Provide the (x, y) coordinate of the cell's center where the given text is located.  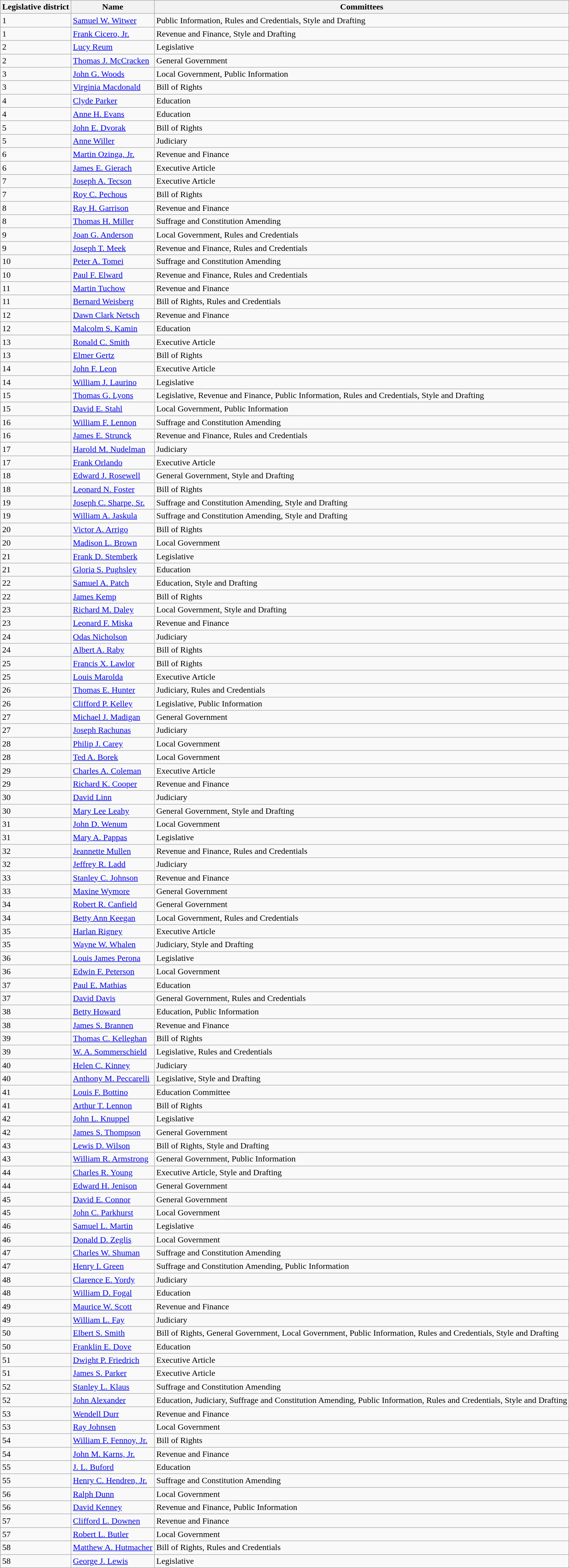
Legislative, Style and Drafting (362, 1079)
William D. Fogal (113, 1293)
David E. Connor (113, 1199)
Roy C. Pechous (113, 195)
James Kemp (113, 597)
Frank Orlando (113, 462)
Legislative district (36, 7)
Stanley L. Klaus (113, 1387)
Frank D. Stemberk (113, 556)
Thomas G. Lyons (113, 396)
Martin Ozinga, Jr. (113, 154)
Mary A. Pappas (113, 838)
James E. Gierach (113, 168)
Education, Style and Drafting (362, 583)
Thomas C. Kelleghan (113, 1039)
Clifford L. Downen (113, 1521)
Madison L. Brown (113, 543)
Education, Public Information (362, 1012)
Mary Lee Leahy (113, 811)
Matthew A. Hutmacher (113, 1548)
Bill of Rights, General Government, Local Government, Public Information, Rules and Credentials, Style and Drafting (362, 1333)
Lucy Reum (113, 47)
David Kenney (113, 1507)
William R. Armstrong (113, 1159)
Name (113, 7)
John D. Wenum (113, 824)
Thomas J. McCracken (113, 61)
Helen C. Kinney (113, 1065)
Anne Willer (113, 141)
Suffrage and Constitution Amending, Public Information (362, 1266)
Richard K. Cooper (113, 784)
Revenue and Finance, Public Information (362, 1507)
Samuel W. Witwer (113, 20)
Elmer Gertz (113, 355)
Judiciary, Style and Drafting (362, 945)
Edwin F. Peterson (113, 971)
Dawn Clark Netsch (113, 315)
Clifford P. Kelley (113, 704)
Edward H. Jenison (113, 1186)
Edward J. Rosewell (113, 476)
James S. Thompson (113, 1132)
Clarence E. Yordy (113, 1280)
Local Government, Style and Drafting (362, 610)
W. A. Sommerschield (113, 1052)
Charles A. Coleman (113, 770)
Virginia Macdonald (113, 87)
William A. Jaskula (113, 516)
Bill of Rights, Style and Drafting (362, 1146)
Joseph A. Tecson (113, 181)
Wendell Durr (113, 1413)
Betty Ann Keegan (113, 918)
Martin Tuchow (113, 288)
John C. Parkhurst (113, 1213)
Charles W. Shuman (113, 1253)
Ray H. Garrison (113, 208)
James E. Strunck (113, 436)
Joseph Rachunas (113, 730)
Henry I. Green (113, 1266)
Paul E. Mathias (113, 985)
James S. Parker (113, 1373)
Robert L. Butler (113, 1534)
Frank Cicero, Jr. (113, 34)
Harold M. Nudelman (113, 449)
Maxine Wymore (113, 891)
Public Information, Rules and Credentials, Style and Drafting (362, 20)
Odas Nicholson (113, 637)
Education Committee (362, 1092)
Anne H. Evans (113, 114)
William L. Fay (113, 1320)
Revenue and Finance, Style and Drafting (362, 34)
Arthur T. Lennon (113, 1106)
Jeffrey R. Ladd (113, 864)
Thomas E. Hunter (113, 690)
William F. Lennon (113, 422)
Robert R. Canfield (113, 905)
Legislative, Public Information (362, 704)
Louis F. Bottino (113, 1092)
Wayne W. Whalen (113, 945)
James S. Brannen (113, 1025)
Joseph C. Sharpe, Sr. (113, 503)
Education, Judiciary, Suffrage and Constitution Amending, Public Information, Rules and Credentials, Style and Drafting (362, 1400)
Charles R. Young (113, 1172)
Joseph T. Meek (113, 248)
Betty Howard (113, 1012)
Ted A. Borek (113, 757)
Albert A. Raby (113, 650)
John L. Knuppel (113, 1119)
Louis Marolda (113, 677)
Samuel L. Martin (113, 1226)
Anthony M. Peccarelli (113, 1079)
Clyde Parker (113, 101)
Joan G. Anderson (113, 235)
Richard M. Daley (113, 610)
Michael J. Madigan (113, 717)
Executive Article, Style and Drafting (362, 1172)
Dwight P. Friedrich (113, 1360)
Leonard N. Foster (113, 489)
Paul F. Elward (113, 275)
Philip J. Carey (113, 744)
John F. Leon (113, 369)
Maurice W. Scott (113, 1306)
John Alexander (113, 1400)
Legislative, Rules and Credentials (362, 1052)
David Linn (113, 797)
Leonard F. Miska (113, 623)
John M. Karns, Jr. (113, 1454)
Elbert S. Smith (113, 1333)
General Government, Public Information (362, 1159)
Victor A. Arrigo (113, 529)
General Government, Rules and Credentials (362, 998)
Committees (362, 7)
Bernard Weisberg (113, 302)
John G. Woods (113, 74)
David E. Stahl (113, 409)
Malcolm S. Kamin (113, 328)
Franklin E. Dove (113, 1347)
Peter A. Tomei (113, 262)
Ray Johnsen (113, 1427)
John E. Dvorak (113, 127)
J. L. Buford (113, 1467)
Lewis D. Wilson (113, 1146)
Louis James Perona (113, 958)
Ralph Dunn (113, 1494)
Harlan Rigney (113, 931)
George J. Lewis (113, 1561)
Legislative, Revenue and Finance, Public Information, Rules and Credentials, Style and Drafting (362, 396)
Samuel A. Patch (113, 583)
David Davis (113, 998)
William J. Laurino (113, 382)
Henry C. Hendren, Jr. (113, 1481)
Judiciary, Rules and Credentials (362, 690)
Francis X. Lawlor (113, 663)
William F. Fennoy, Jr. (113, 1440)
Gloria S. Pughsley (113, 569)
Stanley C. Johnson (113, 878)
Donald D. Zeglis (113, 1239)
Ronald C. Smith (113, 342)
Thomas H. Miller (113, 221)
Jeannette Mullen (113, 851)
